Extract the (X, Y) coordinate from the center of the cell holding the provided text.  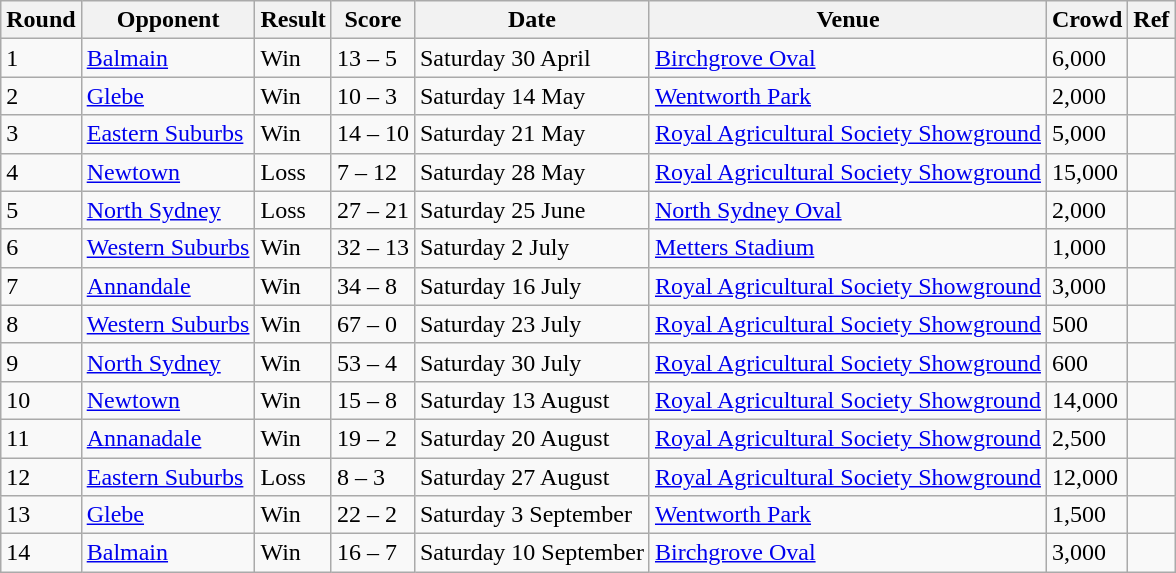
67 – 0 (372, 324)
32 – 13 (372, 248)
15,000 (1086, 172)
14,000 (1086, 400)
Crowd (1086, 20)
Saturday 20 August (532, 438)
16 – 7 (372, 553)
Metters Stadium (848, 248)
600 (1086, 362)
North Sydney Oval (848, 210)
7 – 12 (372, 172)
Saturday 30 July (532, 362)
53 – 4 (372, 362)
Saturday 10 September (532, 553)
Round (41, 20)
9 (41, 362)
Saturday 21 May (532, 134)
11 (41, 438)
Date (532, 20)
1,500 (1086, 515)
Saturday 23 July (532, 324)
12,000 (1086, 477)
12 (41, 477)
22 – 2 (372, 515)
Saturday 16 July (532, 286)
5,000 (1086, 134)
13 (41, 515)
Annandale (168, 286)
Annanadale (168, 438)
Saturday 14 May (532, 96)
Saturday 2 July (532, 248)
13 – 5 (372, 58)
15 – 8 (372, 400)
Saturday 28 May (532, 172)
6 (41, 248)
10 – 3 (372, 96)
Result (293, 20)
Saturday 3 September (532, 515)
Saturday 30 April (532, 58)
6,000 (1086, 58)
1,000 (1086, 248)
2,500 (1086, 438)
Ref (1152, 20)
Score (372, 20)
2 (41, 96)
27 – 21 (372, 210)
8 – 3 (372, 477)
Opponent (168, 20)
Venue (848, 20)
Saturday 25 June (532, 210)
1 (41, 58)
500 (1086, 324)
19 – 2 (372, 438)
8 (41, 324)
Saturday 27 August (532, 477)
5 (41, 210)
4 (41, 172)
Saturday 13 August (532, 400)
14 – 10 (372, 134)
10 (41, 400)
34 – 8 (372, 286)
3 (41, 134)
7 (41, 286)
14 (41, 553)
